Detect which cell encompasses the target text, then output its [x, y] center coordinate. 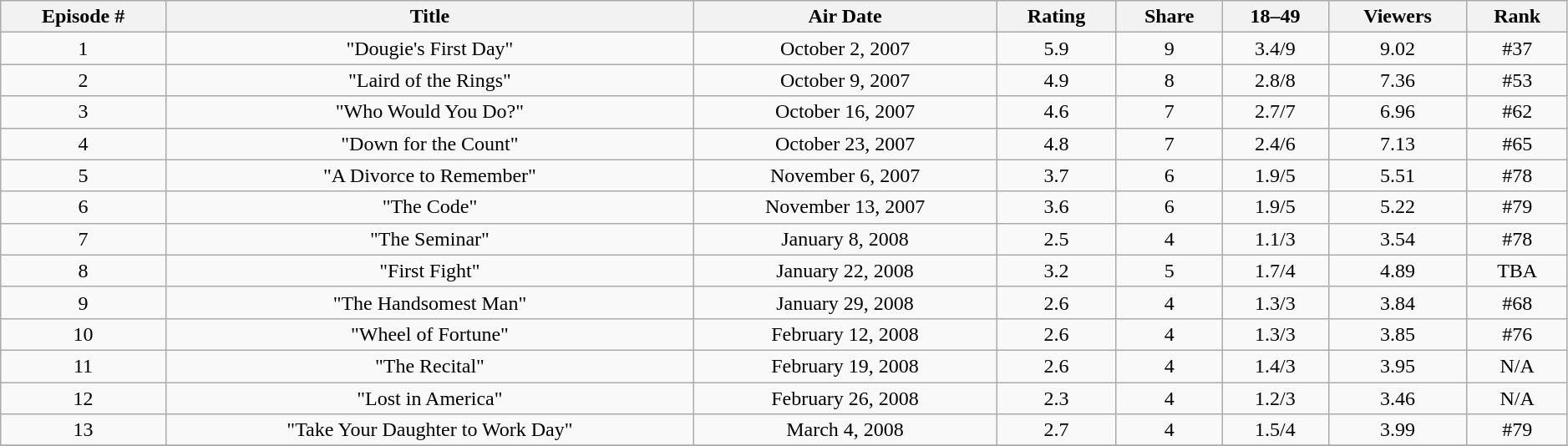
5.51 [1398, 175]
"Dougie's First Day" [429, 48]
"Down for the Count" [429, 144]
4.9 [1057, 80]
3.6 [1057, 207]
2.8/8 [1275, 80]
October 23, 2007 [845, 144]
"Take Your Daughter to Work Day" [429, 430]
3.2 [1057, 271]
1.7/4 [1275, 271]
2.5 [1057, 239]
"The Recital" [429, 366]
October 16, 2007 [845, 112]
January 29, 2008 [845, 302]
18–49 [1275, 17]
4.6 [1057, 112]
2.7/7 [1275, 112]
7.13 [1398, 144]
January 8, 2008 [845, 239]
2 [84, 80]
Title [429, 17]
"A Divorce to Remember" [429, 175]
2.7 [1057, 430]
October 2, 2007 [845, 48]
9.02 [1398, 48]
"The Handsomest Man" [429, 302]
October 9, 2007 [845, 80]
February 26, 2008 [845, 398]
3.99 [1398, 430]
13 [84, 430]
6.96 [1398, 112]
Episode # [84, 17]
1.2/3 [1275, 398]
February 19, 2008 [845, 366]
11 [84, 366]
Share [1169, 17]
1 [84, 48]
#68 [1517, 302]
"The Code" [429, 207]
10 [84, 334]
1.1/3 [1275, 239]
#76 [1517, 334]
Rank [1517, 17]
3.84 [1398, 302]
"First Fight" [429, 271]
Air Date [845, 17]
#53 [1517, 80]
1.5/4 [1275, 430]
Rating [1057, 17]
"The Seminar" [429, 239]
4.8 [1057, 144]
"Lost in America" [429, 398]
3.85 [1398, 334]
3.4/9 [1275, 48]
3.54 [1398, 239]
"Who Would You Do?" [429, 112]
7.36 [1398, 80]
TBA [1517, 271]
5.22 [1398, 207]
January 22, 2008 [845, 271]
3.95 [1398, 366]
March 4, 2008 [845, 430]
February 12, 2008 [845, 334]
3.7 [1057, 175]
2.4/6 [1275, 144]
12 [84, 398]
2.3 [1057, 398]
"Wheel of Fortune" [429, 334]
November 13, 2007 [845, 207]
1.4/3 [1275, 366]
3.46 [1398, 398]
5.9 [1057, 48]
4.89 [1398, 271]
#65 [1517, 144]
#37 [1517, 48]
Viewers [1398, 17]
#62 [1517, 112]
November 6, 2007 [845, 175]
"Laird of the Rings" [429, 80]
3 [84, 112]
